Pinpoint the cell where the given text exists, returning its (x, y) midpoint coordinate. 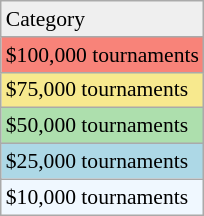
$25,000 tournaments (102, 162)
$100,000 tournaments (102, 55)
Category (102, 19)
$75,000 tournaments (102, 90)
$10,000 tournaments (102, 197)
$50,000 tournaments (102, 126)
